Return the [x, y] coordinate for the center point of the cell that contains the specified text.  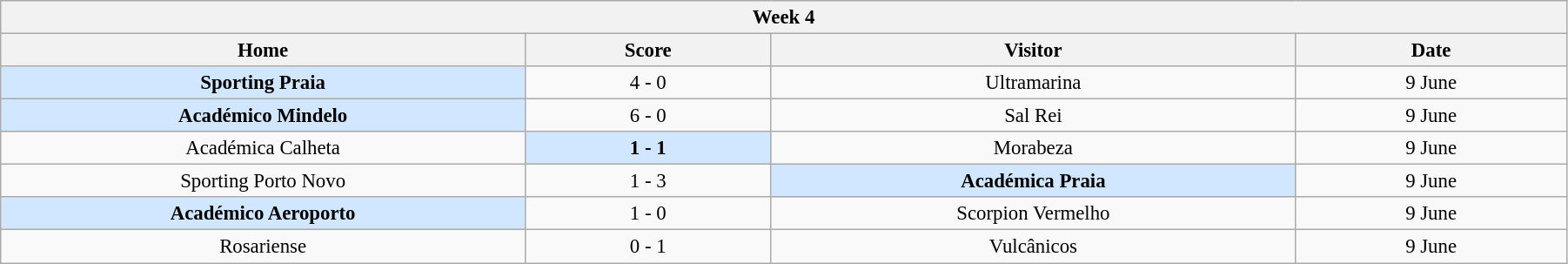
Visitor [1034, 51]
Académica Praia [1034, 181]
Sal Rei [1034, 116]
Sporting Praia [263, 83]
Vulcânicos [1034, 247]
Rosariense [263, 247]
1 - 3 [647, 181]
1 - 1 [647, 148]
Sporting Porto Novo [263, 181]
Date [1431, 51]
Académico Mindelo [263, 116]
Ultramarina [1034, 83]
Scorpion Vermelho [1034, 213]
Académico Aeroporto [263, 213]
0 - 1 [647, 247]
Académica Calheta [263, 148]
Week 4 [784, 17]
4 - 0 [647, 83]
Morabeza [1034, 148]
6 - 0 [647, 116]
1 - 0 [647, 213]
Home [263, 51]
Score [647, 51]
